Output the (X, Y) coordinate of the center of the cell containing the given text.  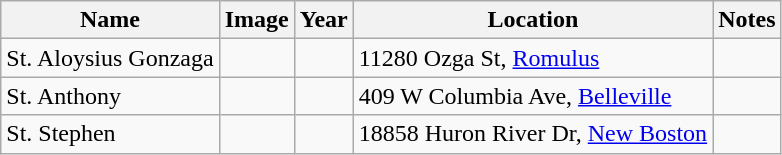
St. Aloysius Gonzaga (110, 58)
St. Stephen (110, 134)
11280 Ozga St, Romulus (532, 58)
Notes (747, 20)
St. Anthony (110, 96)
18858 Huron River Dr, New Boston (532, 134)
Image (256, 20)
Location (532, 20)
Name (110, 20)
Year (324, 20)
409 W Columbia Ave, Belleville (532, 96)
